Pinpoint the cell where the given text exists, returning its [X, Y] midpoint coordinate. 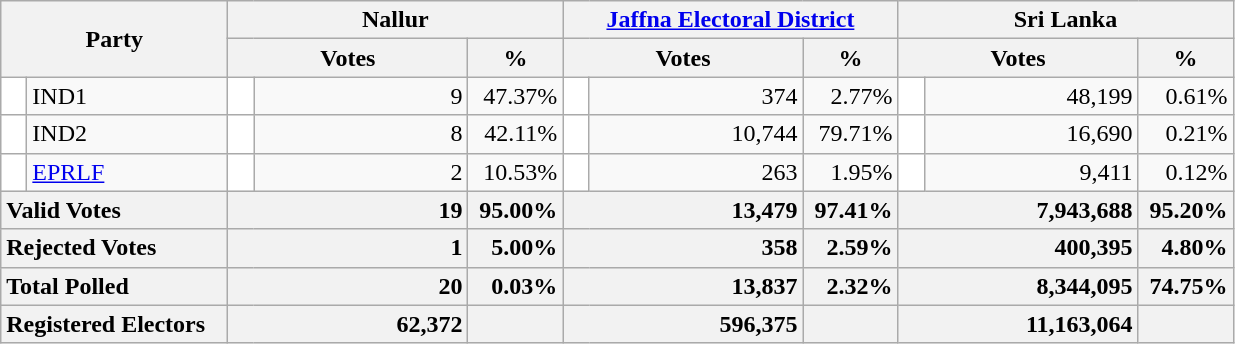
7,943,688 [1018, 210]
2.59% [850, 248]
263 [696, 172]
0.12% [1186, 172]
Party [114, 39]
Jaffna Electoral District [730, 20]
10,744 [696, 134]
EPRLF [128, 172]
9 [361, 96]
374 [696, 96]
62,372 [348, 324]
Registered Electors [114, 324]
IND1 [128, 96]
0.03% [516, 286]
42.11% [516, 134]
Sri Lanka [1066, 20]
358 [683, 248]
0.61% [1186, 96]
2.77% [850, 96]
2.32% [850, 286]
1.95% [850, 172]
16,690 [1031, 134]
47.37% [516, 96]
11,163,064 [1018, 324]
9,411 [1031, 172]
8 [361, 134]
13,837 [683, 286]
79.71% [850, 134]
IND2 [128, 134]
8,344,095 [1018, 286]
400,395 [1018, 248]
1 [348, 248]
20 [348, 286]
10.53% [516, 172]
95.20% [1186, 210]
48,199 [1031, 96]
596,375 [683, 324]
13,479 [683, 210]
19 [348, 210]
74.75% [1186, 286]
Valid Votes [114, 210]
97.41% [850, 210]
Total Polled [114, 286]
5.00% [516, 248]
0.21% [1186, 134]
2 [361, 172]
Rejected Votes [114, 248]
95.00% [516, 210]
Nallur [396, 20]
4.80% [1186, 248]
